Identify which cell holds the provided text, then report its [x, y] central coordinate. 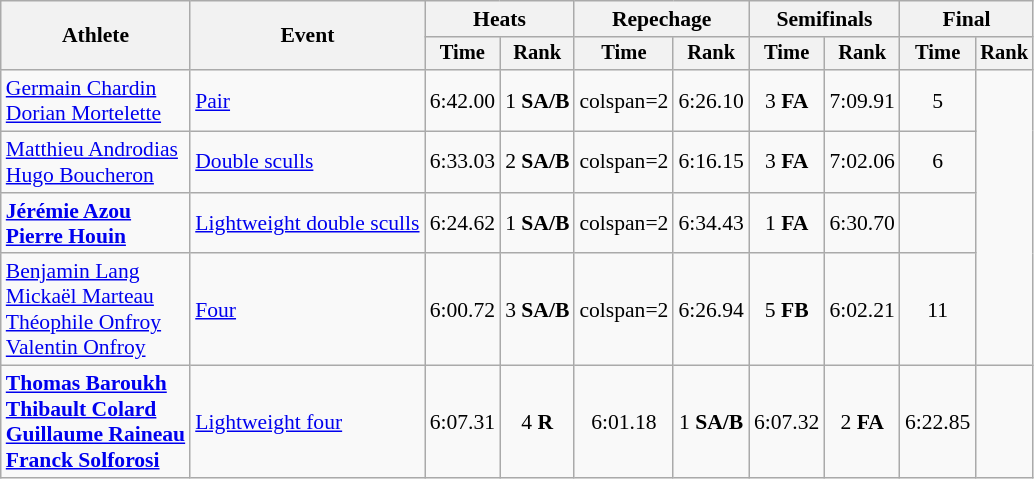
6:26.10 [710, 100]
Pair [307, 100]
6:42.00 [462, 100]
5 [938, 100]
6:01.18 [624, 422]
6:26.94 [710, 310]
6:16.15 [710, 162]
Double sculls [307, 162]
Thomas BaroukhThibault ColardGuillaume RaineauFranck Solforosi [96, 422]
6:30.70 [862, 224]
6:00.72 [462, 310]
4 R [537, 422]
6:02.21 [862, 310]
6 [938, 162]
6:33.03 [462, 162]
7:02.06 [862, 162]
6:07.32 [786, 422]
2 FA [862, 422]
3 SA/B [537, 310]
Semifinals [824, 19]
Lightweight four [307, 422]
Four [307, 310]
7:09.91 [862, 100]
Repechage [662, 19]
11 [938, 310]
5 FB [786, 310]
Event [307, 36]
Heats [500, 19]
Final [966, 19]
6:24.62 [462, 224]
1 FA [786, 224]
Lightweight double sculls [307, 224]
Benjamin LangMickaël MarteauThéophile OnfroyValentin Onfroy [96, 310]
Jérémie AzouPierre Houin [96, 224]
Athlete [96, 36]
6:34.43 [710, 224]
Matthieu AndrodiasHugo Boucheron [96, 162]
6:22.85 [938, 422]
Germain ChardinDorian Mortelette [96, 100]
2 SA/B [537, 162]
6:07.31 [462, 422]
